For the text-containing cell, return its midpoint in [X, Y] coordinate format. 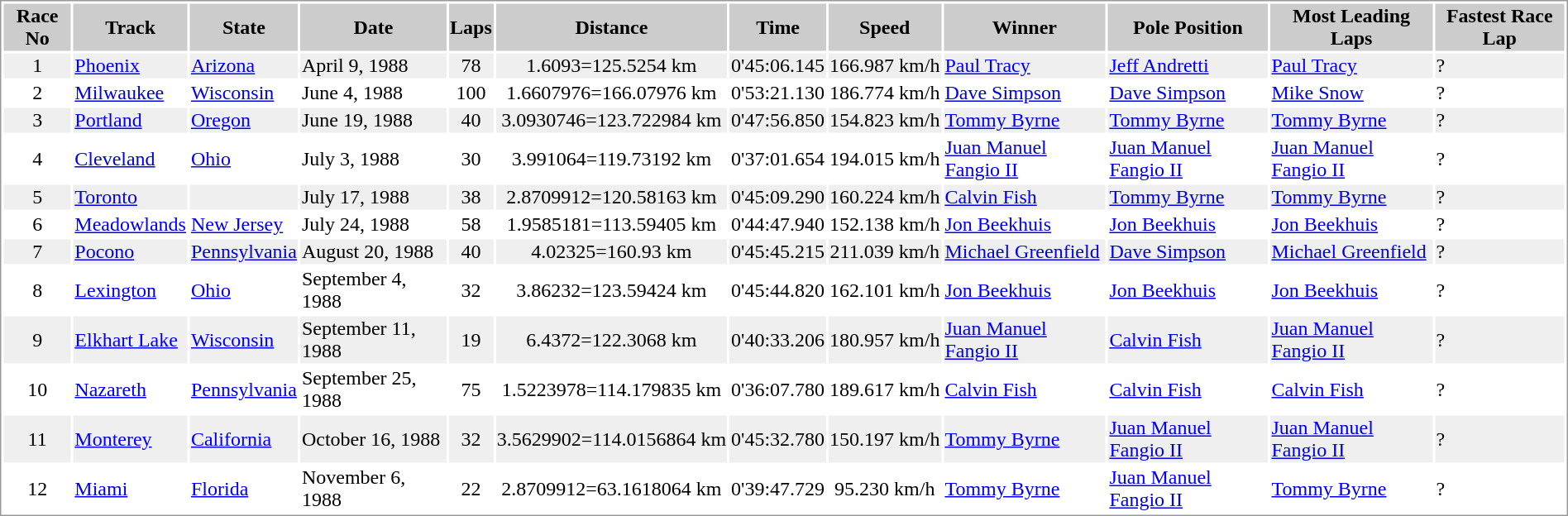
Time [778, 26]
Most Leading Laps [1351, 26]
Nazareth [131, 389]
Race No [36, 26]
4.02325=160.93 km [611, 252]
22 [471, 488]
19 [471, 339]
3.0930746=123.722984 km [611, 120]
11 [36, 438]
Oregon [243, 120]
Elkhart Lake [131, 339]
1 [36, 65]
Milwaukee [131, 93]
3 [36, 120]
5 [36, 198]
Lexington [131, 289]
Track [131, 26]
2.8709912=63.1618064 km [611, 488]
150.197 km/h [885, 438]
0'39:47.729 [778, 488]
Laps [471, 26]
November 6, 1988 [373, 488]
Jeff Andretti [1188, 65]
152.138 km/h [885, 224]
95.230 km/h [885, 488]
1.9585181=113.59405 km [611, 224]
September 4, 1988 [373, 289]
0'36:07.780 [778, 389]
6 [36, 224]
0'47:56.850 [778, 120]
0'45:06.145 [778, 65]
Monterey [131, 438]
211.039 km/h [885, 252]
0'44:47.940 [778, 224]
Arizona [243, 65]
Meadowlands [131, 224]
1.6093=125.5254 km [611, 65]
September 11, 1988 [373, 339]
1.6607976=166.07976 km [611, 93]
October 16, 1988 [373, 438]
154.823 km/h [885, 120]
189.617 km/h [885, 389]
State [243, 26]
3.5629902=114.0156864 km [611, 438]
Toronto [131, 198]
58 [471, 224]
12 [36, 488]
1.5223978=114.179835 km [611, 389]
0'45:32.780 [778, 438]
162.101 km/h [885, 289]
California [243, 438]
July 17, 1988 [373, 198]
2 [36, 93]
Distance [611, 26]
6.4372=122.3068 km [611, 339]
September 25, 1988 [373, 389]
Speed [885, 26]
3.86232=123.59424 km [611, 289]
Date [373, 26]
180.957 km/h [885, 339]
June 4, 1988 [373, 93]
8 [36, 289]
186.774 km/h [885, 93]
Pocono [131, 252]
Phoenix [131, 65]
Miami [131, 488]
38 [471, 198]
0'45:09.290 [778, 198]
Fastest Race Lap [1500, 26]
Florida [243, 488]
75 [471, 389]
April 9, 1988 [373, 65]
166.987 km/h [885, 65]
78 [471, 65]
7 [36, 252]
July 24, 1988 [373, 224]
August 20, 1988 [373, 252]
3.991064=119.73192 km [611, 159]
9 [36, 339]
0'45:45.215 [778, 252]
0'53:21.130 [778, 93]
Cleveland [131, 159]
Winner [1025, 26]
Pole Position [1188, 26]
10 [36, 389]
160.224 km/h [885, 198]
4 [36, 159]
194.015 km/h [885, 159]
30 [471, 159]
Mike Snow [1351, 93]
July 3, 1988 [373, 159]
Portland [131, 120]
0'40:33.206 [778, 339]
100 [471, 93]
2.8709912=120.58163 km [611, 198]
0'37:01.654 [778, 159]
June 19, 1988 [373, 120]
0'45:44.820 [778, 289]
New Jersey [243, 224]
